From the cell containing the given text, extract its center point as [X, Y] coordinate. 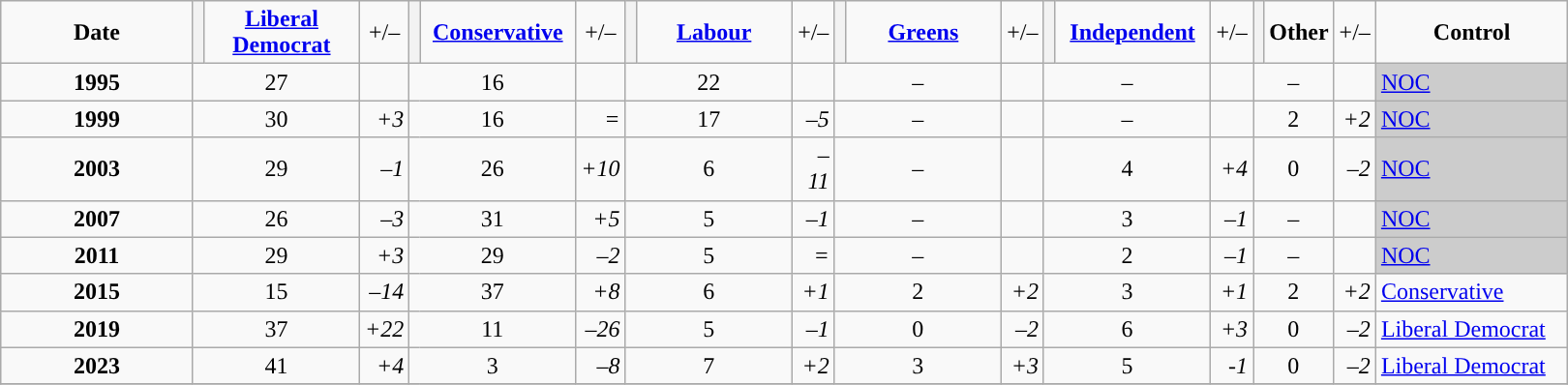
–3 [383, 219]
Control [1471, 33]
+10 [600, 168]
17 [709, 119]
15 [276, 292]
+5 [600, 219]
–8 [600, 366]
Labour [714, 33]
+22 [383, 329]
1995 [97, 82]
2007 [97, 219]
+8 [600, 292]
–26 [600, 329]
–5 [813, 119]
22 [709, 82]
Greens [923, 33]
2011 [97, 255]
2023 [97, 366]
–14 [383, 292]
2015 [97, 292]
Independent [1132, 33]
-1 [1232, 366]
Date [97, 33]
31 [493, 219]
27 [276, 82]
30 [276, 119]
Other [1299, 33]
41 [276, 366]
4 [1127, 168]
–11 [813, 168]
2019 [97, 329]
7 [709, 366]
1999 [97, 119]
2003 [97, 168]
11 [493, 329]
